Determine the [X, Y] coordinate at the center of the cell enclosing the given text.  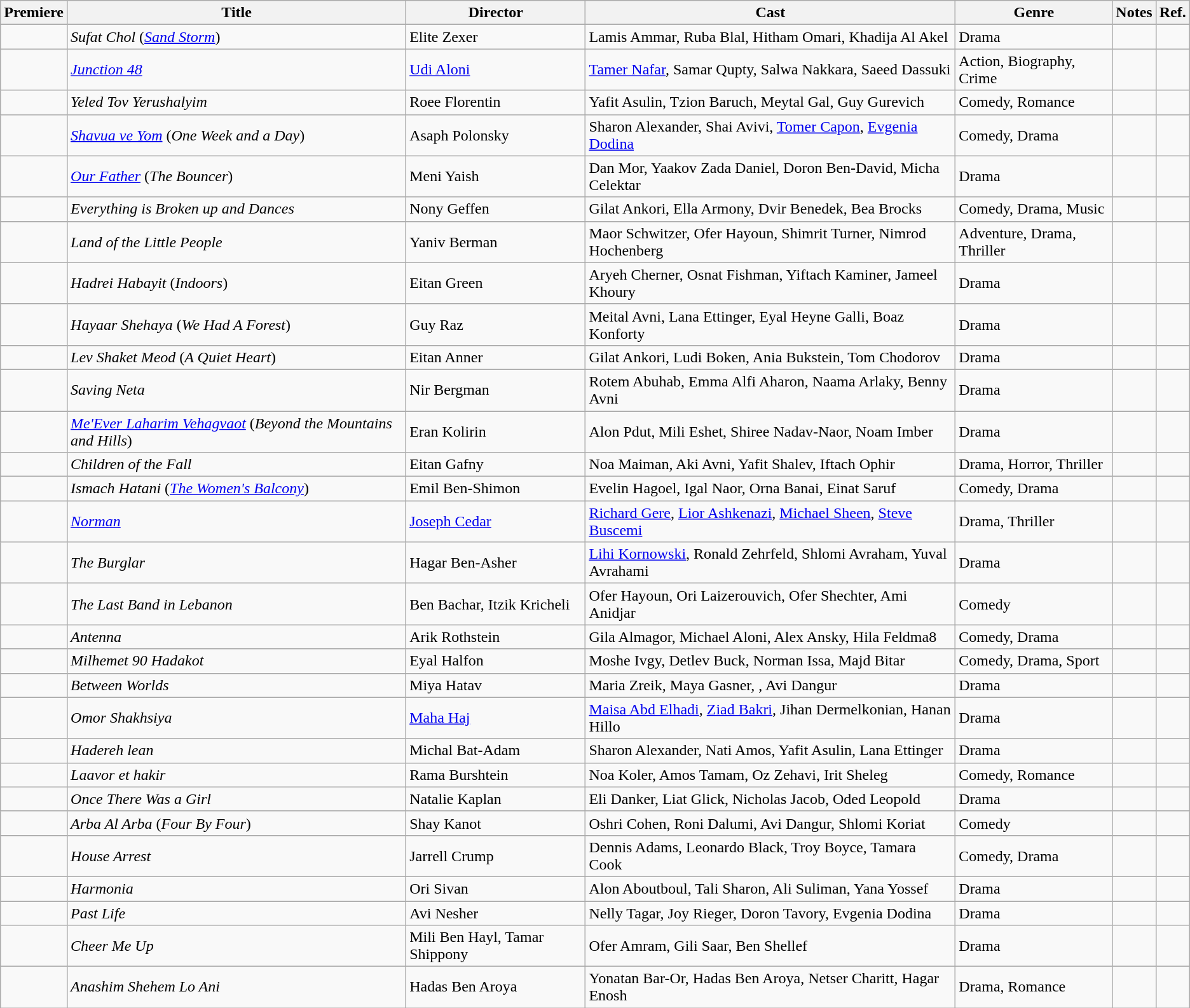
Hagar Ben-Asher [496, 563]
Tamer Nafar, Samar Qupty, Salwa Nakkara, Saeed Dassuki [770, 70]
Nir Bergman [496, 390]
Yonatan Bar-Or, Hadas Ben Aroya, Netser Charitt, Hagar Enosh [770, 988]
Maor Schwitzer, Ofer Hayoun, Shimrit Turner, Nimrod Hochenberg [770, 242]
Gilat Ankori, Ella Armony, Dvir Benedek, Bea Brocks [770, 209]
Hadrei Habayit (Indoors) [236, 283]
Ofer Amram, Gili Saar, Ben Shellef [770, 946]
Gilat Ankori, Ludi Boken, Ania Bukstein, Tom Chodorov [770, 357]
Noa Maiman, Aki Avni, Yafit Shalev, Iftach Ophir [770, 465]
Emil Ben-Shimon [496, 489]
Our Father (The Bouncer) [236, 177]
Cast [770, 13]
Me'Ever Laharim Vehagvaot (Beyond the Mountains and Hills) [236, 431]
Roee Florentin [496, 102]
Hadas Ben Aroya [496, 988]
Elite Zexer [496, 37]
Past Life [236, 913]
Once There Was a Girl [236, 799]
Norman [236, 521]
Saving Neta [236, 390]
Dan Mor, Yaakov Zada Daniel, Doron Ben-David, Micha Celektar [770, 177]
Ismach Hatani (The Women's Balcony) [236, 489]
Notes [1134, 13]
Asaph Polonsky [496, 135]
Rama Burshtein [496, 775]
Michal Bat-Adam [496, 751]
Anashim Shehem Lo Ani [236, 988]
Rotem Abuhab, Emma Alfi Aharon, Naama Arlaky, Benny Avni [770, 390]
Comedy, Drama, Sport [1034, 661]
Land of the Little People [236, 242]
Lev Shaket Meod (A Quiet Heart) [236, 357]
Children of the Fall [236, 465]
Omor Shakhsiya [236, 718]
Mili Ben Hayl, Tamar Shippony [496, 946]
Lihi Kornowski, Ronald Zehrfeld, Shlomi Avraham, Yuval Avrahami [770, 563]
Eyal Halfon [496, 661]
Jarrell Crump [496, 855]
Yeled Tov Yerushalyim [236, 102]
Junction 48 [236, 70]
Natalie Kaplan [496, 799]
Noa Koler, Amos Tamam, Oz Zehavi, Irit Sheleg [770, 775]
Dennis Adams, Leonardo Black, Troy Boyce, Tamara Cook [770, 855]
Ben Bachar, Itzik Kricheli [496, 604]
Gila Almagor, Michael Aloni, Alex Ansky, Hila Feldma8 [770, 637]
Action, Biography, Crime [1034, 70]
Hayaar Shehaya (We Had A Forest) [236, 324]
Everything is Broken up and Dances [236, 209]
Antenna [236, 637]
Richard Gere, Lior Ashkenazi, Michael Sheen, Steve Buscemi [770, 521]
Nony Geffen [496, 209]
Harmonia [236, 889]
Maha Haj [496, 718]
Title [236, 13]
House Arrest [236, 855]
Drama, Romance [1034, 988]
Cheer Me Up [236, 946]
Hadereh lean [236, 751]
Oshri Cohen, Roni Dalumi, Avi Dangur, Shlomi Koriat [770, 823]
Eran Kolirin [496, 431]
The Last Band in Lebanon [236, 604]
Arba Al Arba (Four By Four) [236, 823]
Alon Pdut, Mili Eshet, Shiree Nadav-Naor, Noam Imber [770, 431]
Eitan Gafny [496, 465]
Moshe Ivgy, Detlev Buck, Norman Issa, Majd Bitar [770, 661]
Milhemet 90 Hadakot [236, 661]
Guy Raz [496, 324]
Arik Rothstein [496, 637]
Ref. [1172, 13]
Nelly Tagar, Joy Rieger, Doron Tavory, Evgenia Dodina [770, 913]
Genre [1034, 13]
Director [496, 13]
Alon Aboutboul, Tali Sharon, Ali Suliman, Yana Yossef [770, 889]
Yafit Asulin, Tzion Baruch, Meytal Gal, Guy Gurevich [770, 102]
Drama, Horror, Thriller [1034, 465]
Eli Danker, Liat Glick, Nicholas Jacob, Oded Leopold [770, 799]
Eitan Anner [496, 357]
Udi Aloni [496, 70]
Yaniv Berman [496, 242]
Lamis Ammar, Ruba Blal, Hitham Omari, Khadija Al Akel [770, 37]
Maisa Abd Elhadi, Ziad Bakri, Jihan Dermelkonian, Hanan Hillo [770, 718]
Meni Yaish [496, 177]
Aryeh Cherner, Osnat Fishman, Yiftach Kaminer, Jameel Khoury [770, 283]
Ori Sivan [496, 889]
Premiere [34, 13]
The Burglar [236, 563]
Sharon Alexander, Nati Amos, Yafit Asulin, Lana Ettinger [770, 751]
Ofer Hayoun, Ori Laizerouvich, Ofer Shechter, Ami Anidjar [770, 604]
Joseph Cedar [496, 521]
Shay Kanot [496, 823]
Eitan Green [496, 283]
Sufat Chol (Sand Storm) [236, 37]
Meital Avni, Lana Ettinger, Eyal Heyne Galli, Boaz Konforty [770, 324]
Shavua ve Yom (One Week and a Day) [236, 135]
Between Worlds [236, 685]
Adventure, Drama, Thriller [1034, 242]
Evelin Hagoel, Igal Naor, Orna Banai, Einat Saruf [770, 489]
Sharon Alexander, Shai Avivi, Tomer Capon, Evgenia Dodina [770, 135]
Drama, Thriller [1034, 521]
Avi Nesher [496, 913]
Comedy, Drama, Music [1034, 209]
Maria Zreik, Maya Gasner, , Avi Dangur [770, 685]
Miya Hatav [496, 685]
Laavor et hakir [236, 775]
